Find where the given text appears and provide that cell's center as [x, y] coordinate. 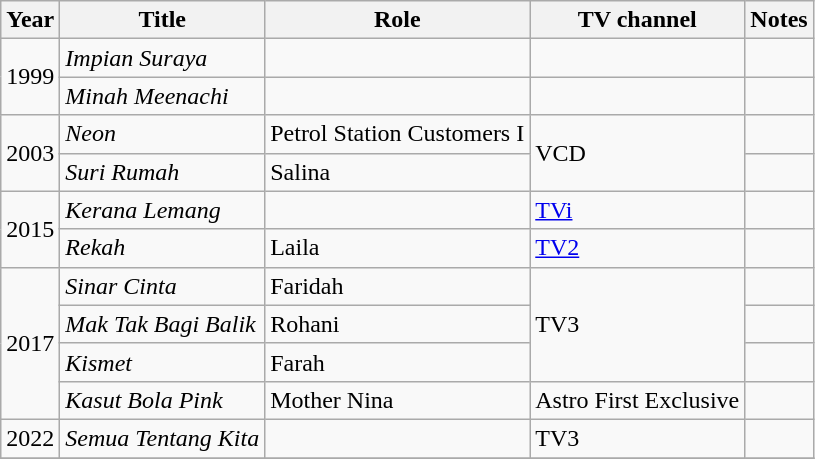
TVi [638, 210]
Salina [398, 172]
VCD [638, 153]
2017 [30, 343]
TV channel [638, 20]
Laila [398, 248]
Mak Tak Bagi Balik [162, 324]
Notes [779, 20]
Semua Tentang Kita [162, 438]
Rohani [398, 324]
Farah [398, 362]
Role [398, 20]
Sinar Cinta [162, 286]
2015 [30, 229]
Mother Nina [398, 400]
2003 [30, 153]
Astro First Exclusive [638, 400]
TV2 [638, 248]
2022 [30, 438]
Kismet [162, 362]
Kasut Bola Pink [162, 400]
Title [162, 20]
Kerana Lemang [162, 210]
Rekah [162, 248]
Minah Meenachi [162, 96]
Year [30, 20]
Impian Suraya [162, 58]
1999 [30, 77]
Petrol Station Customers I [398, 134]
Suri Rumah [162, 172]
Faridah [398, 286]
Neon [162, 134]
